For the text-containing cell, return its midpoint in (x, y) coordinate format. 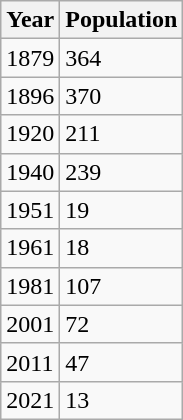
13 (122, 400)
1981 (30, 286)
1920 (30, 134)
2011 (30, 362)
Year (30, 20)
2001 (30, 324)
1961 (30, 248)
19 (122, 210)
1896 (30, 96)
2021 (30, 400)
Population (122, 20)
1940 (30, 172)
364 (122, 58)
1879 (30, 58)
107 (122, 286)
239 (122, 172)
370 (122, 96)
18 (122, 248)
47 (122, 362)
211 (122, 134)
72 (122, 324)
1951 (30, 210)
